Output the [X, Y] coordinate of the center of the cell containing the given text.  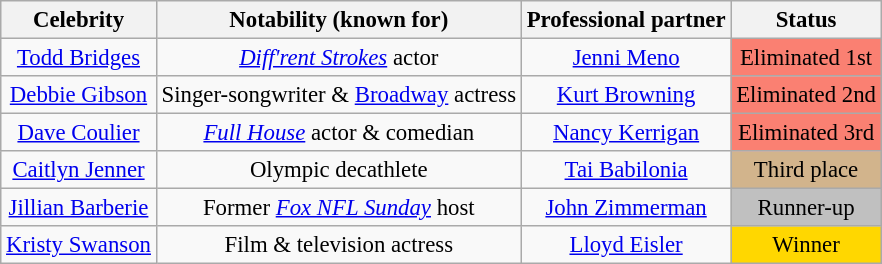
Film & television actress [338, 245]
Winner [806, 245]
Notability (known for) [338, 20]
Status [806, 20]
Runner-up [806, 208]
Diff'rent Strokes actor [338, 57]
Eliminated 2nd [806, 95]
John Zimmerman [626, 208]
Jenni Meno [626, 57]
Dave Coulier [79, 133]
Jillian Barberie [79, 208]
Eliminated 3rd [806, 133]
Singer-songwriter & Broadway actress [338, 95]
Lloyd Eisler [626, 245]
Full House actor & comedian [338, 133]
Caitlyn Jenner [79, 170]
Olympic decathlete [338, 170]
Todd Bridges [79, 57]
Professional partner [626, 20]
Celebrity [79, 20]
Eliminated 1st [806, 57]
Kristy Swanson [79, 245]
Tai Babilonia [626, 170]
Third place [806, 170]
Former Fox NFL Sunday host [338, 208]
Kurt Browning [626, 95]
Debbie Gibson [79, 95]
Nancy Kerrigan [626, 133]
